Identify which cell holds the provided text, then report its (x, y) central coordinate. 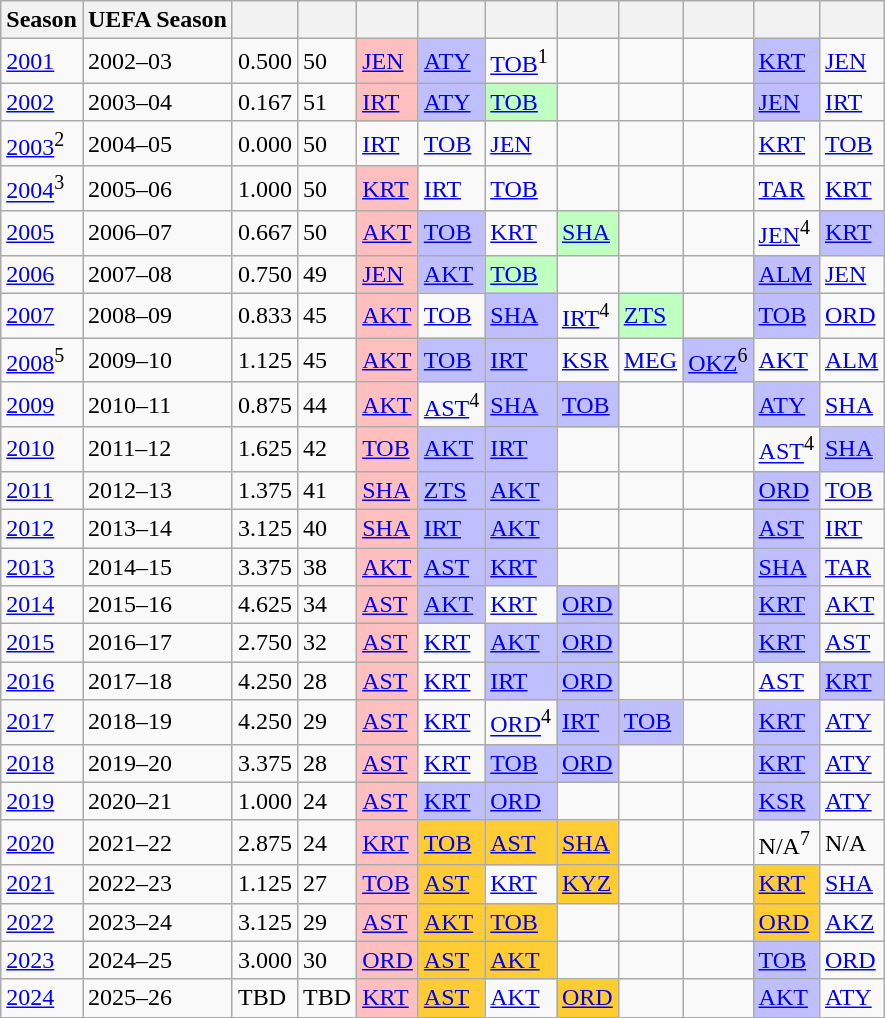
2002–03 (157, 62)
20085 (42, 360)
2013 (42, 567)
2018 (42, 763)
2011 (42, 490)
JEN4 (786, 234)
2006–07 (157, 234)
2014 (42, 605)
2015–16 (157, 605)
2.750 (264, 643)
TOB1 (521, 62)
2010–11 (157, 404)
20043 (42, 188)
2013–14 (157, 528)
42 (328, 450)
44 (328, 404)
2012 (42, 528)
38 (328, 567)
34 (328, 605)
27 (328, 884)
OKZ6 (718, 360)
2022–23 (157, 884)
UEFA Season (157, 20)
2008–09 (157, 316)
2002 (42, 102)
3.000 (264, 960)
N/A (851, 842)
2021 (42, 884)
2004–05 (157, 144)
2011–12 (157, 450)
2020 (42, 842)
ORD4 (521, 722)
KYZ (587, 884)
2001 (42, 62)
AKZ (851, 922)
2024 (42, 998)
2019–20 (157, 763)
Season (42, 20)
2019 (42, 801)
2025–26 (157, 998)
2003–04 (157, 102)
0.000 (264, 144)
20032 (42, 144)
2020–21 (157, 801)
0.833 (264, 316)
2023 (42, 960)
2017 (42, 722)
2009 (42, 404)
2021–22 (157, 842)
4.625 (264, 605)
49 (328, 274)
0.875 (264, 404)
IRT4 (587, 316)
40 (328, 528)
51 (328, 102)
2009–10 (157, 360)
2018–19 (157, 722)
2006 (42, 274)
2022 (42, 922)
1.375 (264, 490)
1.625 (264, 450)
2012–13 (157, 490)
2023–24 (157, 922)
41 (328, 490)
2.875 (264, 842)
2010 (42, 450)
MEG (650, 360)
2007 (42, 316)
2016–17 (157, 643)
0.750 (264, 274)
2007–08 (157, 274)
2016 (42, 681)
N/A7 (786, 842)
2005 (42, 234)
2024–25 (157, 960)
0.500 (264, 62)
0.667 (264, 234)
2005–06 (157, 188)
30 (328, 960)
0.167 (264, 102)
32 (328, 643)
2014–15 (157, 567)
2017–18 (157, 681)
2015 (42, 643)
